Identify which cell holds the provided text, then report its (x, y) central coordinate. 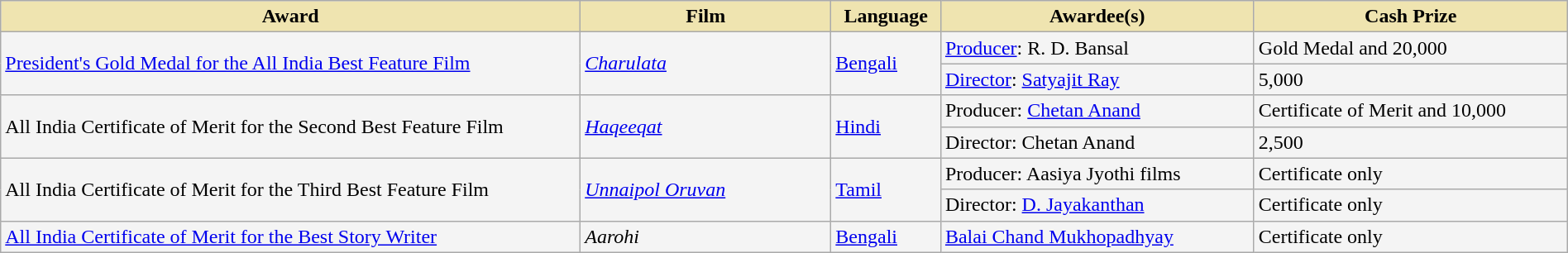
All India Certificate of Merit for the Third Best Feature Film (291, 189)
Producer: R. D. Bansal (1097, 48)
Director: D. Jayakanthan (1097, 205)
Director: Satyajit Ray (1097, 79)
Film (706, 17)
5,000 (1411, 79)
Certificate of Merit and 10,000 (1411, 111)
Producer: Aasiya Jyothi films (1097, 174)
Balai Chand Mukhopadhyay (1097, 236)
Director: Chetan Anand (1097, 142)
Hindi (887, 126)
Award (291, 17)
Aarohi (706, 236)
Tamil (887, 189)
Producer: Chetan Anand (1097, 111)
Cash Prize (1411, 17)
All India Certificate of Merit for the Best Story Writer (291, 236)
All India Certificate of Merit for the Second Best Feature Film (291, 126)
Language (887, 17)
Unnaipol Oruvan (706, 189)
Awardee(s) (1097, 17)
Haqeeqat (706, 126)
Gold Medal and 20,000 (1411, 48)
President's Gold Medal for the All India Best Feature Film (291, 64)
Charulata (706, 64)
2,500 (1411, 142)
